From the cell containing the given text, extract its center point as [x, y] coordinate. 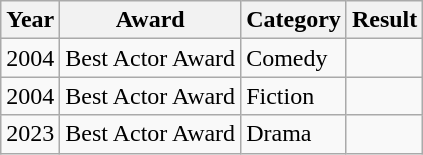
2023 [30, 134]
Fiction [294, 96]
Drama [294, 134]
Award [150, 20]
Category [294, 20]
Year [30, 20]
Result [384, 20]
Comedy [294, 58]
